Return [X, Y] of the center of cell containing provided text 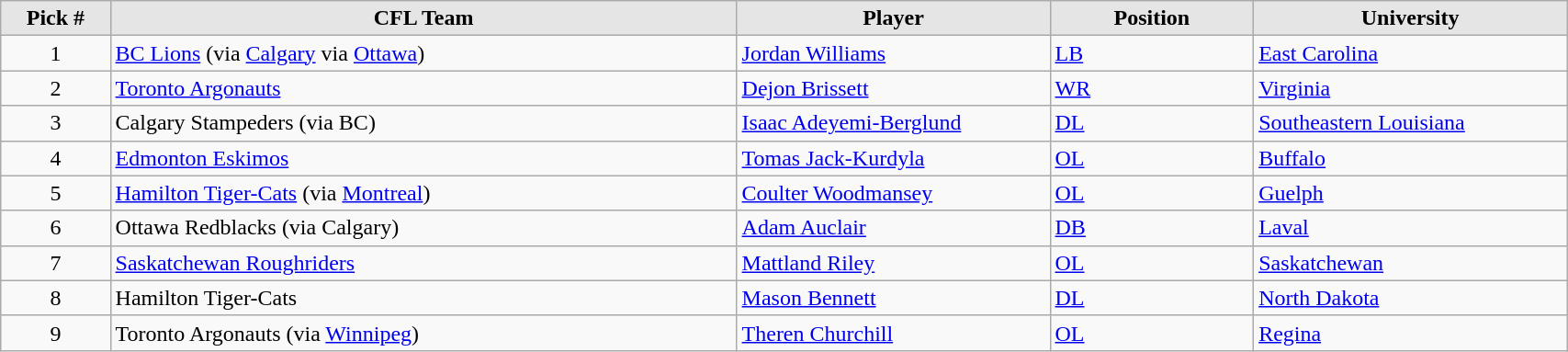
North Dakota [1411, 298]
5 [55, 193]
Saskatchewan [1411, 263]
Toronto Argonauts (via Winnipeg) [423, 333]
2 [55, 88]
LB [1152, 53]
Southeastern Louisiana [1411, 123]
Calgary Stampeders (via BC) [423, 123]
Adam Auclair [893, 228]
Mattland Riley [893, 263]
Isaac Adeyemi-Berglund [893, 123]
Pick # [55, 18]
6 [55, 228]
BC Lions (via Calgary via Ottawa) [423, 53]
Buffalo [1411, 158]
8 [55, 298]
7 [55, 263]
Coulter Woodmansey [893, 193]
4 [55, 158]
1 [55, 53]
Dejon Brissett [893, 88]
Hamilton Tiger-Cats [423, 298]
University [1411, 18]
Player [893, 18]
Tomas Jack-Kurdyla [893, 158]
Jordan Williams [893, 53]
9 [55, 333]
Theren Churchill [893, 333]
CFL Team [423, 18]
WR [1152, 88]
Saskatchewan Roughriders [423, 263]
Hamilton Tiger-Cats (via Montreal) [423, 193]
Ottawa Redblacks (via Calgary) [423, 228]
DB [1152, 228]
3 [55, 123]
East Carolina [1411, 53]
Mason Bennett [893, 298]
Regina [1411, 333]
Position [1152, 18]
Virginia [1411, 88]
Edmonton Eskimos [423, 158]
Laval [1411, 228]
Toronto Argonauts [423, 88]
Guelph [1411, 193]
